Capture the cell that displays the provided text and extract its (X, Y) central coordinate. 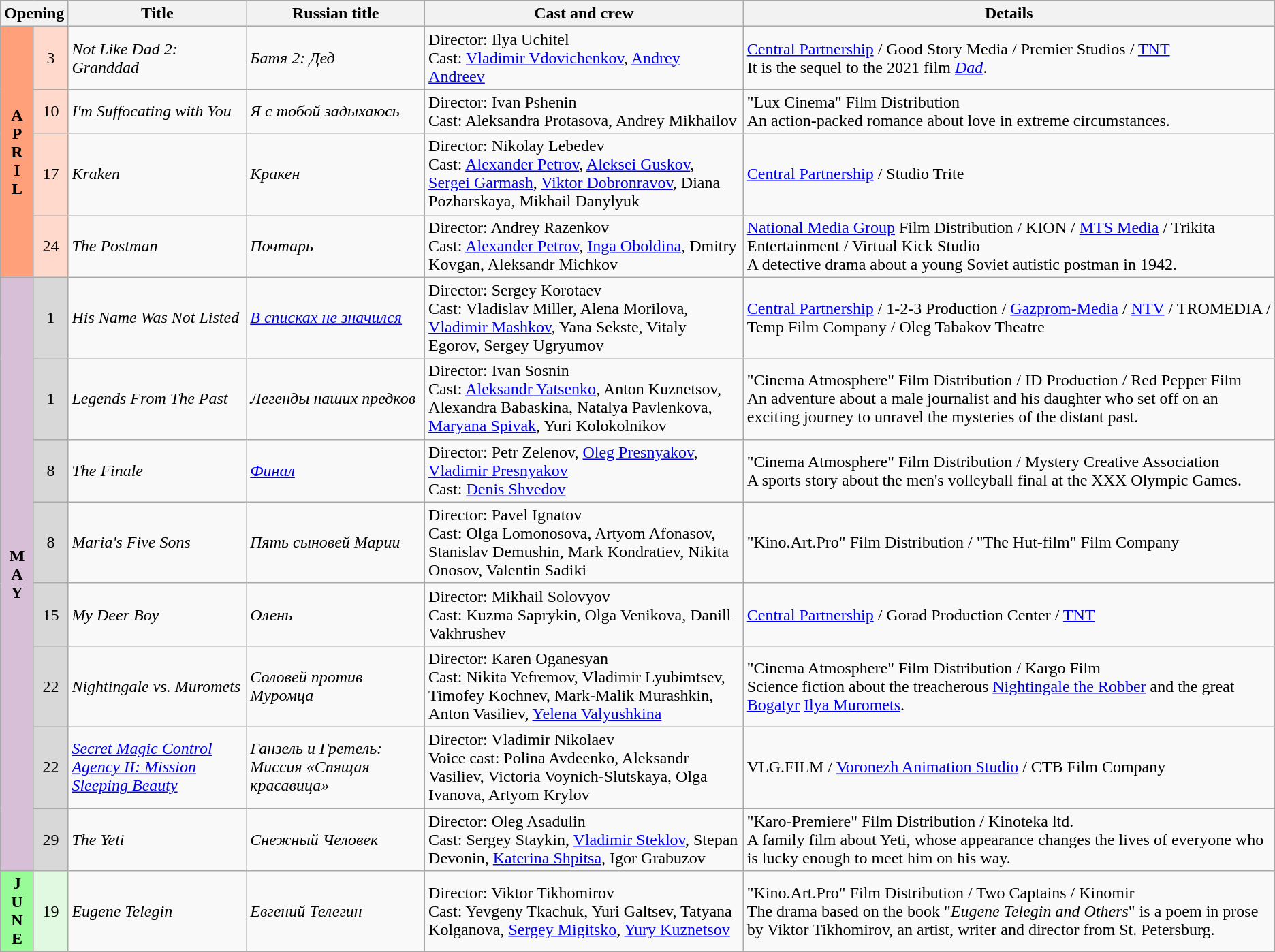
Director: Viktor Tikhomirov Cast: Yevgeny Tkachuk, Yuri Galtsev, Tatyana Kolganova, Sergey Migitsko, Yury Kuznetsov (584, 911)
Director: Karen Oganesyan Cast: Nikita Yefremov, Vladimir Lyubimtsev, Timofey Kochnev, Mark-Malik Murashkin, Аnton Vasiliev, Yelena Valyushkina (584, 686)
Legends From The Past (157, 399)
Director: Andrey Razenkov Cast: Alexander Petrov, Inga Oboldina, Dmitry Kovgan, Aleksandr Michkov (584, 246)
"Cinema Atmosphere" Film Distribution / Kargo Film Science fiction about the treacherous Nightingale the Robber and the great Bogatyr Ilya Muromets. (1009, 686)
Director: Petr Zelenov, Oleg Presnyakov, Vladimir Presnyakov Cast: Denis Shvedov (584, 471)
MAY (18, 574)
Легенды наших предков (336, 399)
Director: Ivan Pshenin Cast: Aleksandra Protasova, Andrey Mikhailov (584, 112)
"Kino.Art.Pro" Film Distribution / "The Hut-film" Film Company (1009, 542)
Director: Mikhail Solovyov Cast: Kuzma Saprykin, Olga Venikova, Danill Vakhrushev (584, 614)
Central Partnership / Gorad Production Center / TNT (1009, 614)
Ганзель и Гретель: Миссия «Спящая красавица» (336, 767)
Kraken (157, 174)
Снежный Человек (336, 839)
Central Partnership / 1-2-3 Production / Gazprom-Media / NTV / TROMEDIA / Temp Film Company / Oleg Tabakov Theatre (1009, 317)
19 (50, 911)
3 (50, 58)
"Cinema Atmosphere" Film Distribution / Mystery Creative Association A sports story about the men's volleyball final at the XXX Olympic Games. (1009, 471)
24 (50, 246)
10 (50, 112)
Director: Ilya Uchitel Cast: Vladimir Vdovichenkov, Andrey Andreev (584, 58)
15 (50, 614)
Maria's Five Sons (157, 542)
Евгений Телегин (336, 911)
Батя 2: Дед (336, 58)
Russian title (336, 14)
Director: Nikolay Lebedev Cast: Alexander Petrov, Aleksei Guskov, Sergei Garmash, Viktor Dobronravov, Diana Pozharskaya, Mikhail Danylyuk (584, 174)
Title (157, 14)
Олень (336, 614)
Director: Pavel Ignatov Cast: Olga Lomonosova, Artyom Afonasov, Stanislav Demushin, Mark Kondratiev, Nikita Onosov, Valentin Sadiki (584, 542)
Финал (336, 471)
Почтарь (336, 246)
Eugene Telegin (157, 911)
Director: Sergey Korotaev Cast: Vladislav Miller, Alena Morilova, Vladimir Mashkov, Yana Sekste, Vitaly Egorov, Sergey Ugryumov (584, 317)
JUNE (18, 911)
Central Partnership / Good Story Media / Premier Studios / TNT It is the sequel to the 2021 film Dad. (1009, 58)
VLG.FILM / Voronezh Animation Studio / CTB Film Company (1009, 767)
APRIL (18, 152)
Соловей против Муромца (336, 686)
Nightingale vs. Muromets (157, 686)
Director: Oleg Asadulin Cast: Sergey Staykin, Vladimir Steklov, Stepan Devonin, Katerina Shpitsa, Igor Grabuzov (584, 839)
Director: Vladimir Nikolaev Voice cast: Polina Avdeenko, Aleksandr Vasiliev, Victoria Voynich-Slutskaya, Olga Ivanova, Artyom Krylov (584, 767)
The Yeti (157, 839)
Details (1009, 14)
Central Partnership / Studio Trite (1009, 174)
I'm Suffocating with You (157, 112)
Пять сыновей Марии (336, 542)
Кракен (336, 174)
Secret Magic Control Agency II: Mission Sleeping Beauty (157, 767)
Cast and crew (584, 14)
His Name Was Not Listed (157, 317)
17 (50, 174)
My Deer Boy (157, 614)
The Postman (157, 246)
Not Like Dad 2: Granddad (157, 58)
В списках не значился (336, 317)
Я с тобой задыхаюсь (336, 112)
29 (50, 839)
Director: Ivan Sosnin Cast: Aleksandr Yatsenko, Anton Kuznetsov, Alexandra Babaskina, Natalya Pavlenkova, Maryana Spivak, Yuri Kolokolnikov (584, 399)
Opening (34, 14)
The Finale (157, 471)
"Lux Cinema" Film Distribution An action-packed romance about love in extreme circumstances. (1009, 112)
